Identify which cell holds the provided text, then report its (x, y) central coordinate. 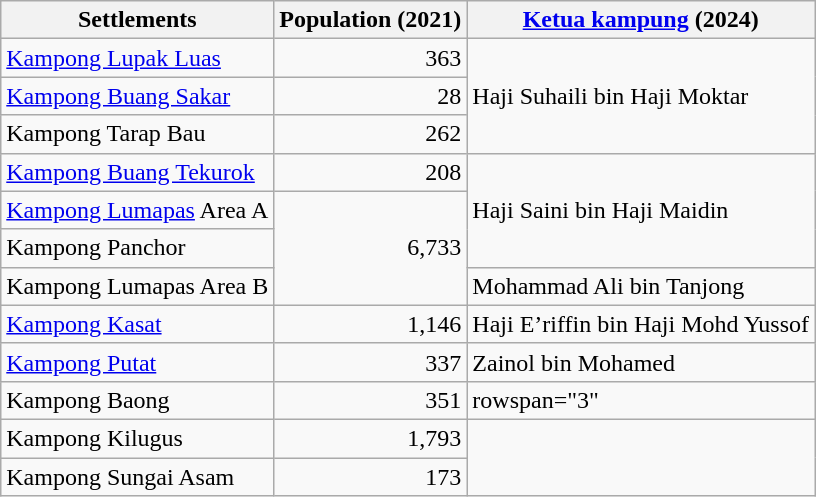
Haji Suhaili bin Haji Moktar (641, 96)
Kampong Lupak Luas (138, 58)
28 (370, 96)
Population (2021) (370, 20)
337 (370, 362)
Kampong Kasat (138, 324)
Kampong Buang Sakar (138, 96)
Kampong Putat (138, 362)
Kampong Panchor (138, 248)
Haji Saini bin Haji Maidin (641, 210)
Kampong Buang Tekurok (138, 172)
6,733 (370, 248)
363 (370, 58)
Kampong Lumapas Area A (138, 210)
1,146 (370, 324)
Zainol bin Mohamed (641, 362)
173 (370, 477)
1,793 (370, 438)
351 (370, 400)
rowspan="3" (641, 400)
Kampong Kilugus (138, 438)
208 (370, 172)
Haji E’riffin bin Haji Mohd Yussof (641, 324)
Kampong Baong (138, 400)
Settlements (138, 20)
262 (370, 134)
Ketua kampung (2024) (641, 20)
Kampong Lumapas Area B (138, 286)
Kampong Tarap Bau (138, 134)
Kampong Sungai Asam (138, 477)
Mohammad Ali bin Tanjong (641, 286)
